Provide the (X, Y) coordinate of the cell's center where the given text is located.  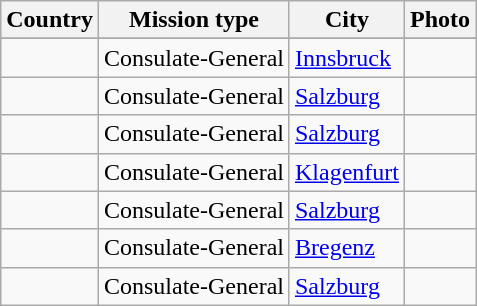
Klagenfurt (346, 172)
Country (50, 20)
Mission type (194, 20)
Photo (440, 20)
Innsbruck (346, 58)
Bregenz (346, 248)
City (346, 20)
